Search for the cell housing the specified text and yield its [X, Y] center coordinate. 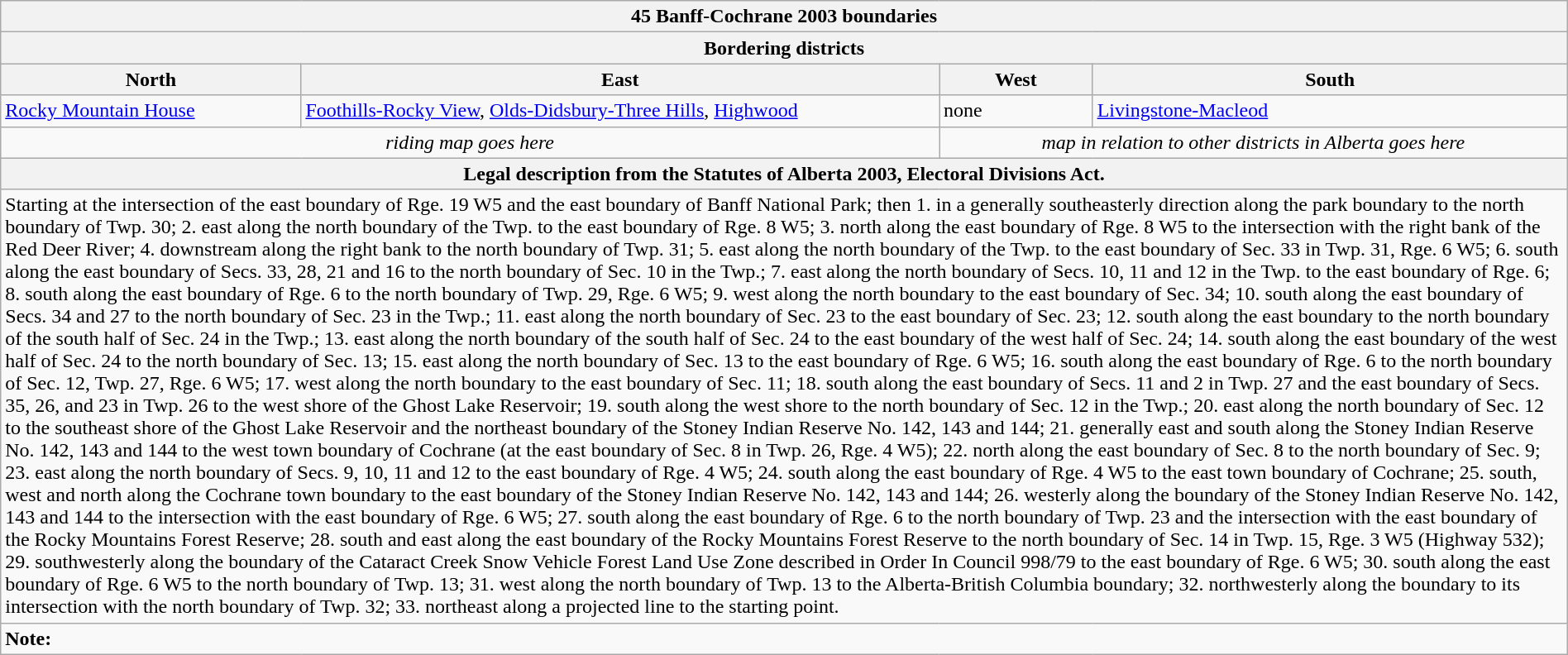
45 Banff-Cochrane 2003 boundaries [784, 17]
map in relation to other districts in Alberta goes here [1254, 142]
South [1330, 79]
Rocky Mountain House [151, 111]
Foothills-Rocky View, Olds-Didsbury-Three Hills, Highwood [620, 111]
Legal description from the Statutes of Alberta 2003, Electoral Divisions Act. [784, 174]
none [1016, 111]
North [151, 79]
Livingstone-Macleod [1330, 111]
East [620, 79]
West [1016, 79]
Bordering districts [784, 48]
Note: [784, 638]
riding map goes here [470, 142]
